Detect which cell encompasses the target text, then output its (x, y) center coordinate. 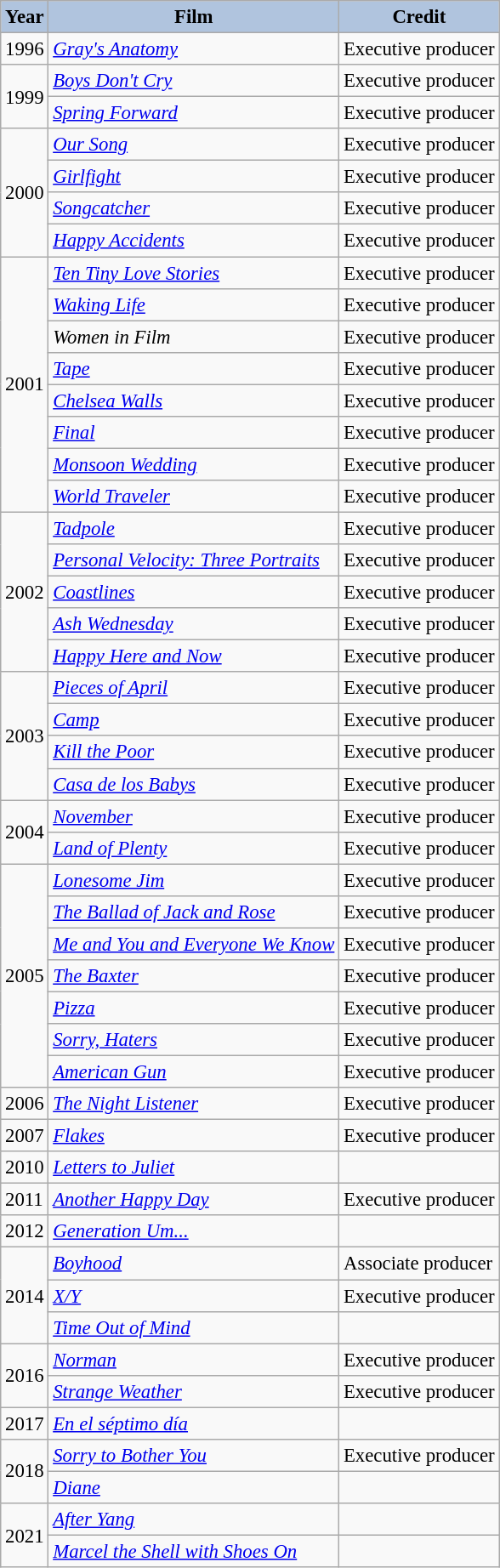
Final (194, 433)
2017 (25, 1423)
2002 (25, 592)
Tadpole (194, 528)
2010 (25, 1167)
Norman (194, 1360)
Personal Velocity: Three Portraits (194, 560)
Waking Life (194, 304)
2006 (25, 1104)
The Night Listener (194, 1104)
2004 (25, 832)
Land of Plenty (194, 848)
Sorry, Haters (194, 1040)
En el séptimo día (194, 1423)
2000 (25, 192)
After Yang (194, 1520)
Women in Film (194, 337)
Tape (194, 368)
2016 (25, 1376)
Pieces of April (194, 688)
Camp (194, 720)
The Ballad of Jack and Rose (194, 912)
Year (25, 17)
Time Out of Mind (194, 1327)
2018 (25, 1471)
Monsoon Wedding (194, 464)
2021 (25, 1536)
2003 (25, 736)
1999 (25, 97)
Gray's Anatomy (194, 49)
Spring Forward (194, 113)
2011 (25, 1200)
Ten Tiny Love Stories (194, 273)
Kill the Poor (194, 753)
2012 (25, 1232)
Associate producer (419, 1264)
Me and You and Everyone We Know (194, 944)
November (194, 816)
Chelsea Walls (194, 401)
1996 (25, 49)
2005 (25, 976)
Film (194, 17)
Songcatcher (194, 208)
Casa de los Babys (194, 784)
Generation Um... (194, 1232)
Our Song (194, 145)
Happy Accidents (194, 241)
Pizza (194, 1008)
Boys Don't Cry (194, 81)
The Baxter (194, 976)
Letters to Juliet (194, 1167)
Happy Here and Now (194, 656)
Strange Weather (194, 1391)
World Traveler (194, 497)
Flakes (194, 1136)
Ash Wednesday (194, 624)
Diane (194, 1487)
2014 (25, 1296)
Sorry to Bother You (194, 1456)
Another Happy Day (194, 1200)
American Gun (194, 1072)
Girlfight (194, 177)
Marcel the Shell with Shoes On (194, 1551)
Coastlines (194, 593)
X/Y (194, 1296)
2007 (25, 1136)
2001 (25, 384)
Boyhood (194, 1264)
Lonesome Jim (194, 880)
Credit (419, 17)
